Output the (X, Y) coordinate of the center of the cell containing the given text.  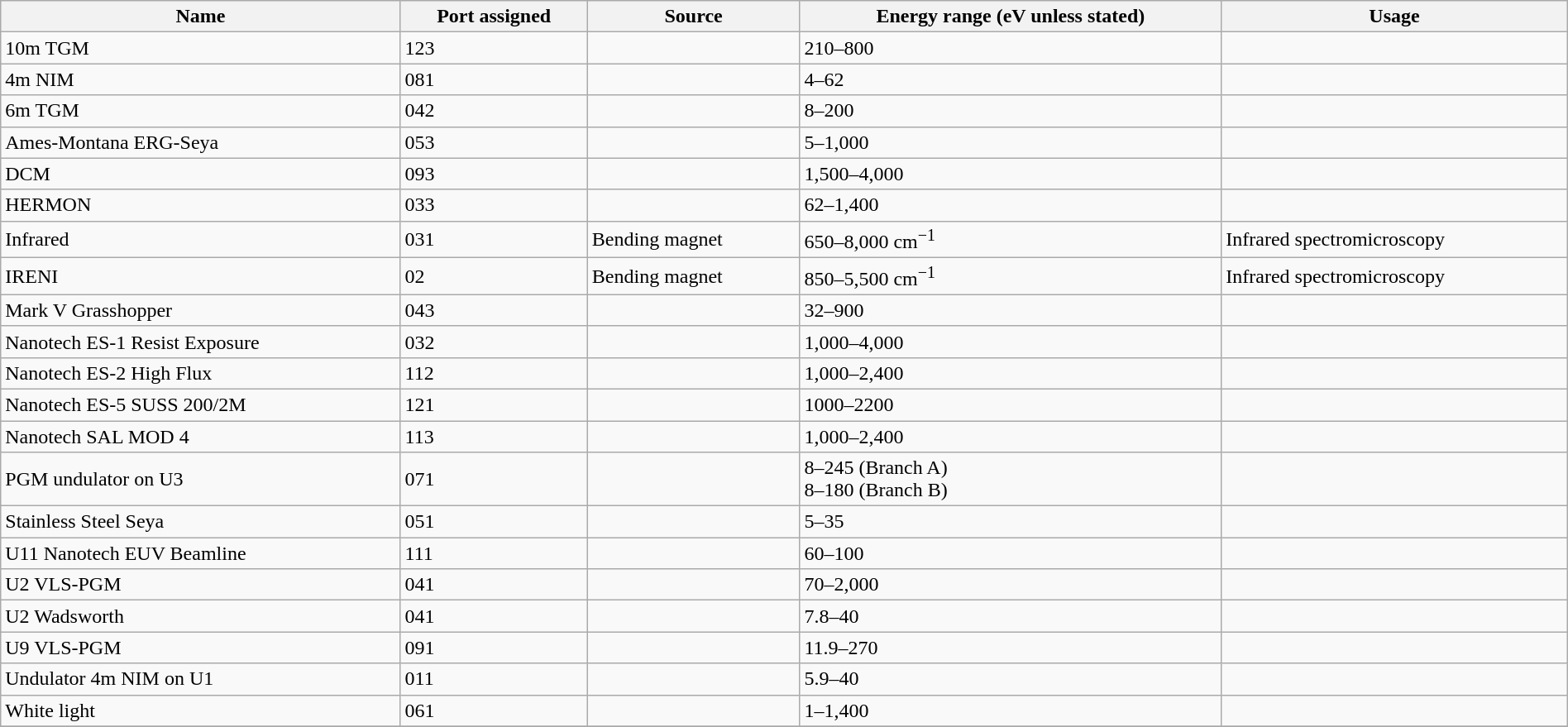
Port assigned (494, 17)
4–62 (1011, 79)
031 (494, 240)
Nanotech ES-5 SUSS 200/2M (200, 404)
U9 VLS-PGM (200, 648)
60–100 (1011, 553)
032 (494, 342)
HERMON (200, 205)
Nanotech ES-2 High Flux (200, 373)
U2 Wadsworth (200, 616)
32–900 (1011, 310)
1,500–4,000 (1011, 174)
5–1,000 (1011, 142)
111 (494, 553)
Stainless Steel Seya (200, 522)
1–1,400 (1011, 710)
061 (494, 710)
10m TGM (200, 48)
IRENI (200, 276)
123 (494, 48)
7.8–40 (1011, 616)
Infrared (200, 240)
1,000–4,000 (1011, 342)
Nanotech SAL MOD 4 (200, 437)
U2 VLS-PGM (200, 585)
093 (494, 174)
081 (494, 79)
Usage (1394, 17)
DCM (200, 174)
Source (693, 17)
11.9–270 (1011, 648)
033 (494, 205)
70–2,000 (1011, 585)
113 (494, 437)
011 (494, 679)
White light (200, 710)
U11 Nanotech EUV Beamline (200, 553)
6m TGM (200, 111)
5–35 (1011, 522)
850–5,500 cm−1 (1011, 276)
051 (494, 522)
PGM undulator on U3 (200, 480)
4m NIM (200, 79)
Undulator 4m NIM on U1 (200, 679)
210–800 (1011, 48)
Mark V Grasshopper (200, 310)
Energy range (eV unless stated) (1011, 17)
Name (200, 17)
121 (494, 404)
62–1,400 (1011, 205)
1000–2200 (1011, 404)
091 (494, 648)
650–8,000 cm−1 (1011, 240)
053 (494, 142)
043 (494, 310)
112 (494, 373)
Ames-Montana ERG-Seya (200, 142)
071 (494, 480)
Nanotech ES-1 Resist Exposure (200, 342)
042 (494, 111)
8–245 (Branch A) 8–180 (Branch B) (1011, 480)
02 (494, 276)
8–200 (1011, 111)
5.9–40 (1011, 679)
